Extract the [x, y] coordinate from the center of the cell holding the provided text.  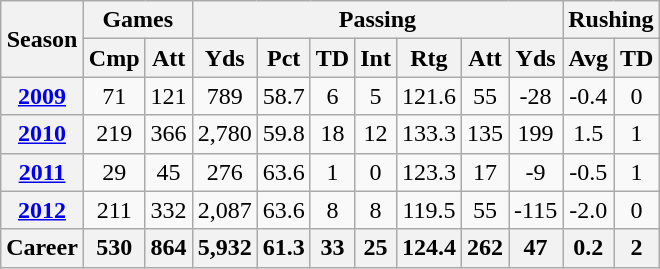
332 [168, 210]
2012 [42, 210]
366 [168, 134]
33 [332, 248]
199 [536, 134]
58.7 [284, 96]
864 [168, 248]
2010 [42, 134]
135 [484, 134]
17 [484, 172]
121 [168, 96]
530 [114, 248]
2,780 [224, 134]
Games [138, 20]
2 [636, 248]
61.3 [284, 248]
Pct [284, 58]
-0.4 [588, 96]
2,087 [224, 210]
133.3 [428, 134]
47 [536, 248]
1.5 [588, 134]
Rushing [611, 20]
59.8 [284, 134]
Int [376, 58]
0.2 [588, 248]
12 [376, 134]
789 [224, 96]
119.5 [428, 210]
5 [376, 96]
18 [332, 134]
2009 [42, 96]
-28 [536, 96]
211 [114, 210]
Season [42, 39]
-115 [536, 210]
6 [332, 96]
-0.5 [588, 172]
29 [114, 172]
2011 [42, 172]
Rtg [428, 58]
-9 [536, 172]
-2.0 [588, 210]
25 [376, 248]
45 [168, 172]
262 [484, 248]
5,932 [224, 248]
124.4 [428, 248]
Passing [378, 20]
121.6 [428, 96]
71 [114, 96]
Career [42, 248]
276 [224, 172]
Avg [588, 58]
Cmp [114, 58]
219 [114, 134]
123.3 [428, 172]
